Extract the (x, y) coordinate from the center of the cell holding the provided text.  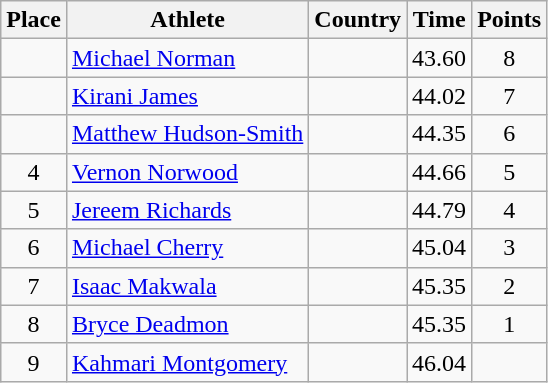
44.02 (440, 96)
Place (34, 20)
44.79 (440, 210)
Michael Cherry (187, 248)
46.04 (440, 362)
2 (510, 286)
44.66 (440, 172)
Jereem Richards (187, 210)
Athlete (187, 20)
44.35 (440, 134)
Matthew Hudson-Smith (187, 134)
Kahmari Montgomery (187, 362)
Points (510, 20)
Country (358, 20)
45.04 (440, 248)
3 (510, 248)
Bryce Deadmon (187, 324)
43.60 (440, 58)
Kirani James (187, 96)
1 (510, 324)
9 (34, 362)
Time (440, 20)
Michael Norman (187, 58)
Isaac Makwala (187, 286)
Vernon Norwood (187, 172)
